Return the (x, y) coordinate for the center point of the cell that contains the specified text.  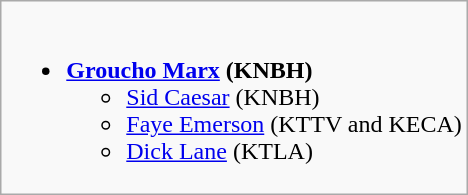
Groucho Marx (KNBH)Sid Caesar (KNBH)Faye Emerson (KTTV and KECA)Dick Lane (KTLA) (234, 98)
